Find where the given text appears and provide that cell's center as (x, y) coordinate. 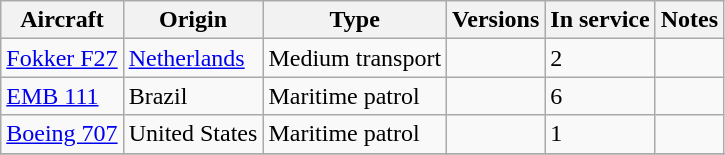
Type (355, 20)
6 (600, 96)
EMB 111 (62, 96)
Aircraft (62, 20)
1 (600, 134)
Fokker F27 (62, 58)
Boeing 707 (62, 134)
United States (193, 134)
Brazil (193, 96)
In service (600, 20)
2 (600, 58)
Netherlands (193, 58)
Notes (689, 20)
Versions (496, 20)
Origin (193, 20)
Medium transport (355, 58)
